Find where the given text appears and provide that cell's center as [x, y] coordinate. 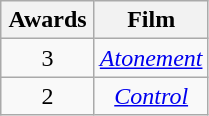
Control [151, 96]
2 [48, 96]
3 [48, 58]
Awards [48, 20]
Film [151, 20]
Atonement [151, 58]
